Locate the cell with the specified text and output its (x, y) center coordinate. 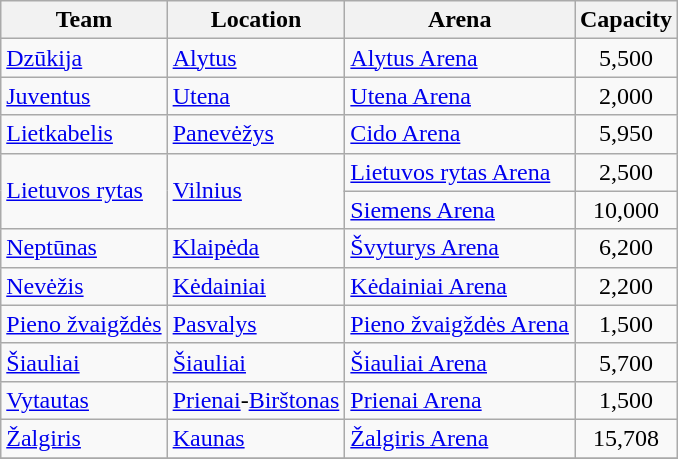
Alytus (256, 58)
Utena (256, 96)
Vytautas (84, 400)
Kaunas (256, 438)
Pieno žvaigždės (84, 324)
Dzūkija (84, 58)
5,700 (626, 362)
2,200 (626, 286)
Location (256, 20)
Švyturys Arena (460, 248)
Pasvalys (256, 324)
Kėdainiai Arena (460, 286)
5,950 (626, 134)
Utena Arena (460, 96)
Juventus (84, 96)
Šiauliai Arena (460, 362)
Lietuvos rytas Arena (460, 172)
Prienai-Birštonas (256, 400)
10,000 (626, 210)
Cido Arena (460, 134)
Alytus Arena (460, 58)
Kėdainiai (256, 286)
Lietkabelis (84, 134)
Capacity (626, 20)
2,000 (626, 96)
Pieno žvaigždės Arena (460, 324)
6,200 (626, 248)
2,500 (626, 172)
Siemens Arena (460, 210)
Žalgiris (84, 438)
Neptūnas (84, 248)
Panevėžys (256, 134)
5,500 (626, 58)
Vilnius (256, 191)
Lietuvos rytas (84, 191)
Team (84, 20)
Prienai Arena (460, 400)
Nevėžis (84, 286)
Žalgiris Arena (460, 438)
Klaipėda (256, 248)
15,708 (626, 438)
Arena (460, 20)
